Extract the [x, y] coordinate from the center of the cell holding the provided text.  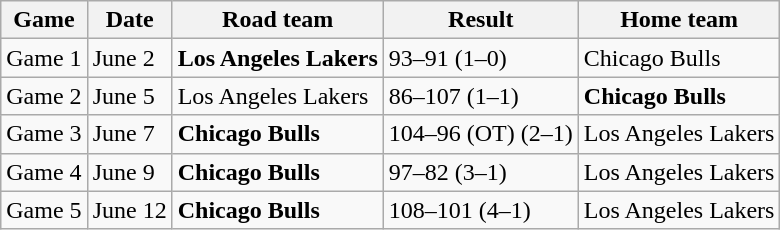
104–96 (OT) (2–1) [480, 134]
Game 5 [44, 210]
Home team [679, 20]
Result [480, 20]
97–82 (3–1) [480, 172]
June 12 [130, 210]
Game 1 [44, 58]
June 2 [130, 58]
Game 2 [44, 96]
June 9 [130, 172]
86–107 (1–1) [480, 96]
Date [130, 20]
108–101 (4–1) [480, 210]
Game 4 [44, 172]
June 5 [130, 96]
Game 3 [44, 134]
Game [44, 20]
93–91 (1–0) [480, 58]
Road team [278, 20]
June 7 [130, 134]
